Output the (x, y) coordinate of the center of the cell containing the given text.  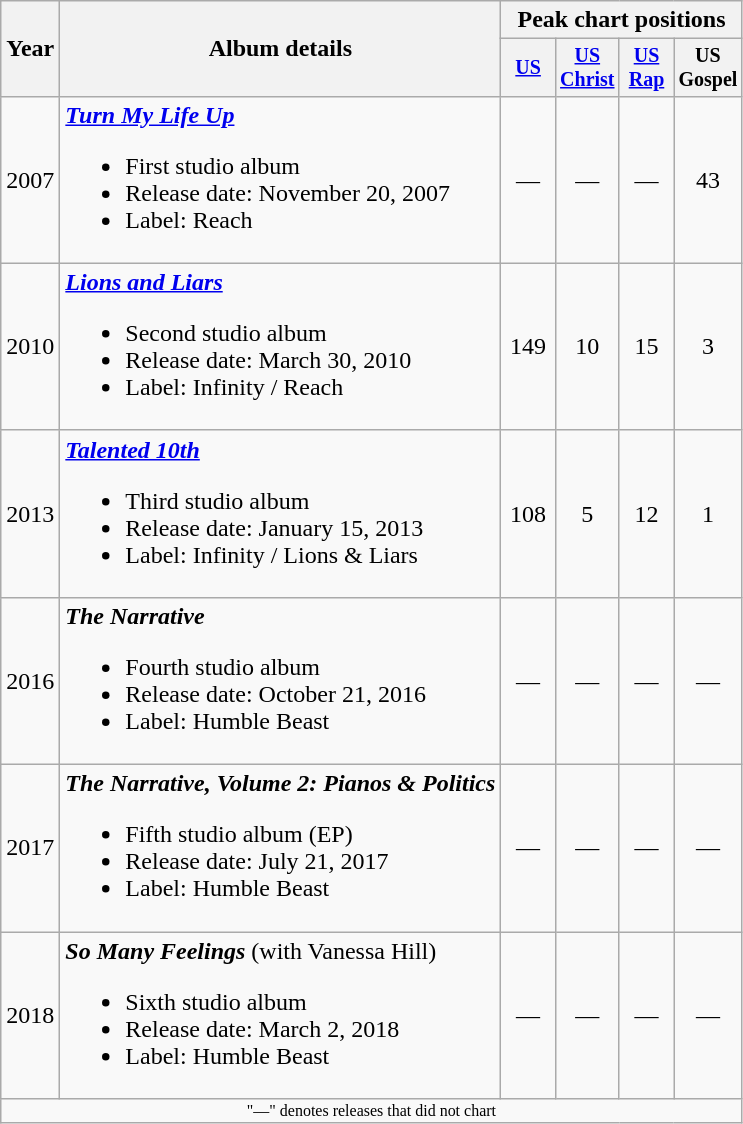
Talented 10thThird studio albumRelease date: January 15, 2013Label: Infinity / Lions & Liars (280, 514)
Year (30, 49)
2007 (30, 180)
Peak chart positions (622, 20)
2018 (30, 1016)
US Gospel (708, 68)
Turn My Life UpFirst studio albumRelease date: November 20, 2007Label: Reach (280, 180)
The NarrativeFourth studio albumRelease date: October 21, 2016Label: Humble Beast (280, 680)
2013 (30, 514)
2017 (30, 848)
US (528, 68)
Lions and LiarsSecond studio albumRelease date: March 30, 2010Label: Infinity / Reach (280, 346)
2016 (30, 680)
1 (708, 514)
12 (646, 514)
5 (587, 514)
108 (528, 514)
15 (646, 346)
43 (708, 180)
The Narrative, Volume 2: Pianos & PoliticsFifth studio album (EP)Release date: July 21, 2017Label: Humble Beast (280, 848)
10 (587, 346)
US Christ (587, 68)
2010 (30, 346)
Album details (280, 49)
"—" denotes releases that did not chart (372, 1111)
US Rap (646, 68)
3 (708, 346)
149 (528, 346)
So Many Feelings (with Vanessa Hill)Sixth studio albumRelease date: March 2, 2018Label: Humble Beast (280, 1016)
